From the cell containing the given text, extract its center point as (x, y) coordinate. 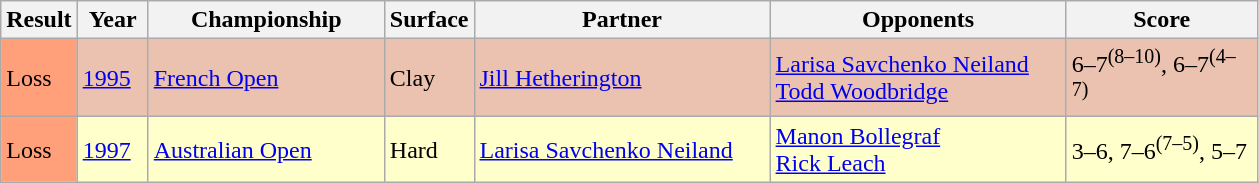
Year (112, 20)
Australian Open (266, 150)
Larisa Savchenko Neiland Todd Woodbridge (918, 78)
Partner (622, 20)
6–7(8–10), 6–7(4–7) (1162, 78)
Jill Hetherington (622, 78)
French Open (266, 78)
3–6, 7–6(7–5), 5–7 (1162, 150)
Manon Bollegraf Rick Leach (918, 150)
Opponents (918, 20)
Hard (429, 150)
Larisa Savchenko Neiland (622, 150)
Surface (429, 20)
Result (39, 20)
1997 (112, 150)
Score (1162, 20)
Championship (266, 20)
1995 (112, 78)
Clay (429, 78)
